Return (x, y) of the center of cell containing provided text 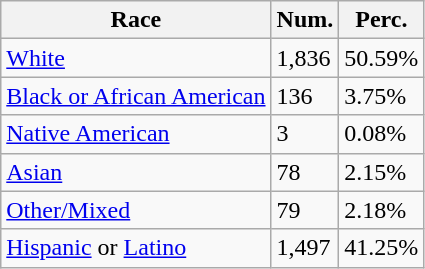
78 (305, 172)
Perc. (382, 20)
Race (136, 20)
Black or African American (136, 96)
3 (305, 134)
Asian (136, 172)
2.18% (382, 210)
White (136, 58)
2.15% (382, 172)
Hispanic or Latino (136, 248)
41.25% (382, 248)
0.08% (382, 134)
79 (305, 210)
50.59% (382, 58)
136 (305, 96)
Other/Mixed (136, 210)
3.75% (382, 96)
1,836 (305, 58)
1,497 (305, 248)
Native American (136, 134)
Num. (305, 20)
